Locate the cell with the specified text and output its (X, Y) center coordinate. 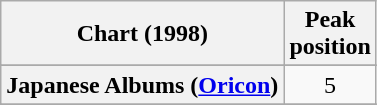
Peakposition (330, 34)
Chart (1998) (142, 34)
Japanese Albums (Oricon) (142, 85)
5 (330, 85)
